Return the [x, y] coordinate for the center point of the cell that contains the specified text.  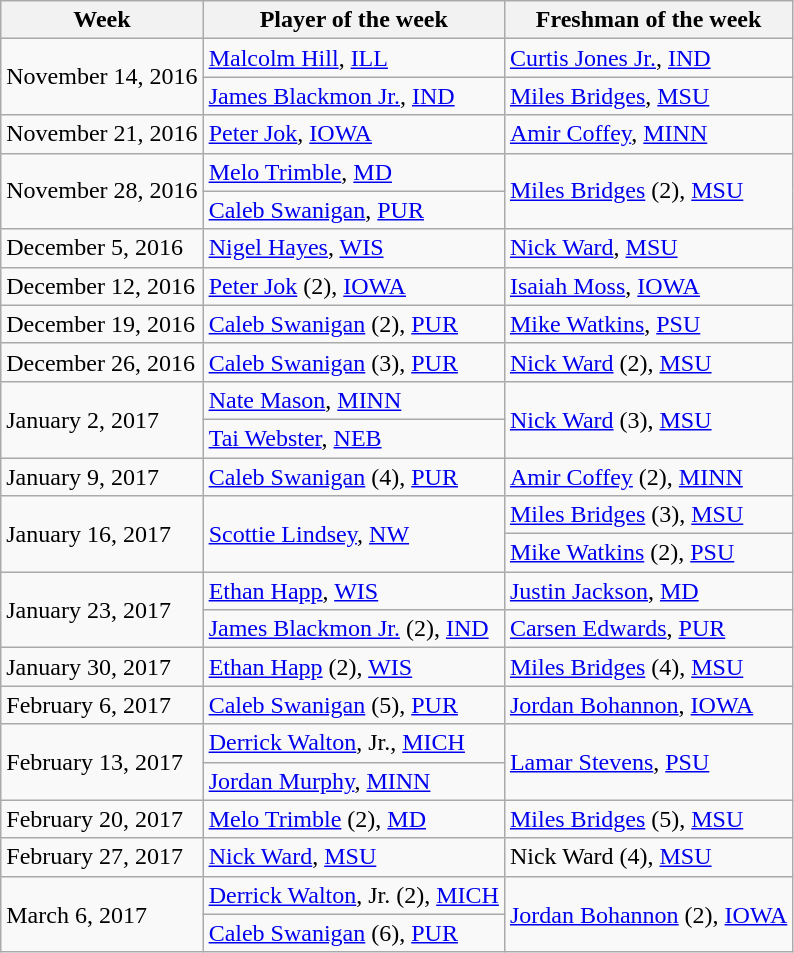
Melo Trimble (2), MD [354, 819]
January 23, 2017 [102, 610]
Miles Bridges (3), MSU [648, 515]
Curtis Jones Jr., IND [648, 58]
Miles Bridges (5), MSU [648, 819]
Week [102, 20]
Caleb Swanigan (6), PUR [354, 933]
Scottie Lindsey, NW [354, 534]
Carsen Edwards, PUR [648, 629]
January 16, 2017 [102, 534]
Caleb Swanigan (5), PUR [354, 705]
Mike Watkins, PSU [648, 324]
Miles Bridges (4), MSU [648, 667]
January 30, 2017 [102, 667]
Amir Coffey, MINN [648, 134]
December 5, 2016 [102, 248]
Amir Coffey (2), MINN [648, 477]
Lamar Stevens, PSU [648, 762]
Ethan Happ, WIS [354, 591]
Jordan Murphy, MINN [354, 781]
Peter Jok, IOWA [354, 134]
Nick Ward (3), MSU [648, 419]
Derrick Walton, Jr. (2), MICH [354, 895]
Miles Bridges (2), MSU [648, 191]
James Blackmon Jr. (2), IND [354, 629]
Caleb Swanigan (2), PUR [354, 324]
Derrick Walton, Jr., MICH [354, 743]
Malcolm Hill, ILL [354, 58]
February 20, 2017 [102, 819]
February 13, 2017 [102, 762]
March 6, 2017 [102, 914]
Jordan Bohannon, IOWA [648, 705]
December 19, 2016 [102, 324]
Nick Ward (2), MSU [648, 362]
Caleb Swanigan (3), PUR [354, 362]
Isaiah Moss, IOWA [648, 286]
January 2, 2017 [102, 419]
Tai Webster, NEB [354, 438]
February 27, 2017 [102, 857]
Nate Mason, MINN [354, 400]
Caleb Swanigan (4), PUR [354, 477]
Caleb Swanigan, PUR [354, 210]
November 28, 2016 [102, 191]
Melo Trimble, MD [354, 172]
Ethan Happ (2), WIS [354, 667]
November 21, 2016 [102, 134]
December 26, 2016 [102, 362]
Mike Watkins (2), PSU [648, 553]
Peter Jok (2), IOWA [354, 286]
Nigel Hayes, WIS [354, 248]
Miles Bridges, MSU [648, 96]
January 9, 2017 [102, 477]
Nick Ward (4), MSU [648, 857]
Player of the week [354, 20]
James Blackmon Jr., IND [354, 96]
February 6, 2017 [102, 705]
November 14, 2016 [102, 77]
Jordan Bohannon (2), IOWA [648, 914]
December 12, 2016 [102, 286]
Freshman of the week [648, 20]
Justin Jackson, MD [648, 591]
